From the cell containing the given text, extract its center point as (X, Y) coordinate. 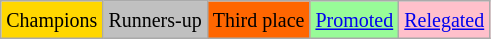
Champions (52, 20)
Runners-up (155, 20)
Promoted (354, 20)
Relegated (444, 20)
Third place (258, 20)
